Return [X, Y] of the center of cell containing provided text 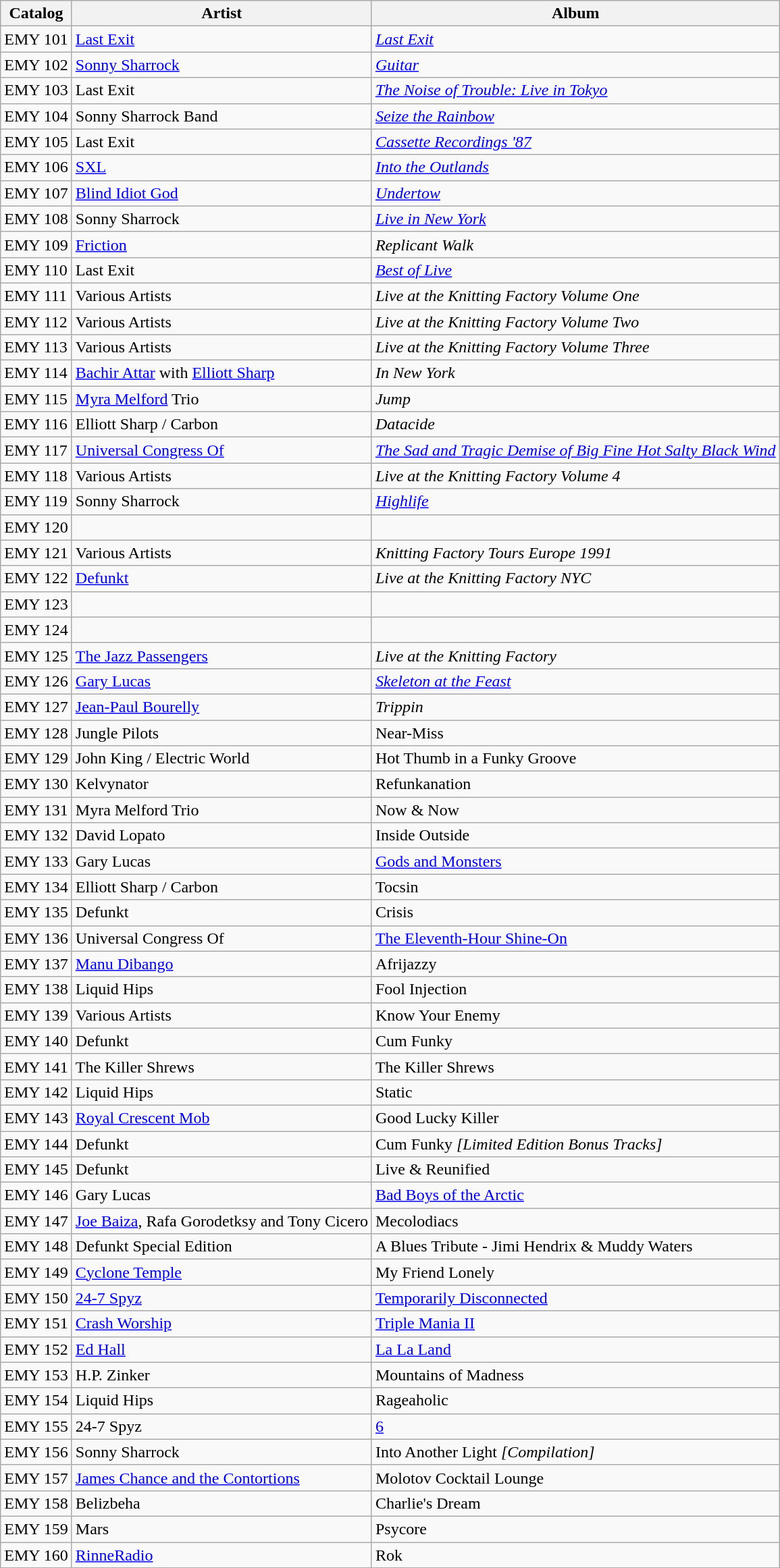
Cyclone Temple [222, 1272]
Charlie's Dream [575, 1503]
EMY 136 [36, 938]
RinneRadio [222, 1555]
EMY 110 [36, 270]
EMY 106 [36, 167]
Live at the Knitting Factory NYC [575, 578]
Tocsin [575, 887]
Mountains of Madness [575, 1375]
EMY 157 [36, 1478]
EMY 141 [36, 1066]
EMY 156 [36, 1452]
Live in New York [575, 219]
6 [575, 1426]
EMY 125 [36, 655]
EMY 112 [36, 322]
EMY 152 [36, 1349]
EMY 107 [36, 193]
Know Your Enemy [575, 1015]
Fool Injection [575, 990]
Psycore [575, 1529]
Joe Baiza, Rafa Gorodetksy and Tony Cicero [222, 1221]
The Jazz Passengers [222, 655]
Temporarily Disconnected [575, 1298]
Datacide [575, 425]
Cum Funky [Limited Edition Bonus Tracks] [575, 1144]
Crisis [575, 913]
Ed Hall [222, 1349]
EMY 138 [36, 990]
Best of Live [575, 270]
EMY 111 [36, 296]
The Eleventh-Hour Shine-On [575, 938]
Live at the Knitting Factory Volume Two [575, 322]
A Blues Tribute - Jimi Hendrix & Muddy Waters [575, 1247]
Kelvynator [222, 784]
EMY 114 [36, 373]
EMY 120 [36, 527]
Crash Worship [222, 1324]
EMY 148 [36, 1247]
Afrijazzy [575, 964]
EMY 116 [36, 425]
Replicant Walk [575, 244]
Knitting Factory Tours Europe 1991 [575, 553]
Near-Miss [575, 732]
James Chance and the Contortions [222, 1478]
Manu Dibango [222, 964]
EMY 101 [36, 39]
EMY 128 [36, 732]
EMY 134 [36, 887]
Highlife [575, 502]
EMY 104 [36, 116]
EMY 133 [36, 861]
Trippin [575, 707]
Into Another Light [Compilation] [575, 1452]
EMY 154 [36, 1401]
My Friend Lonely [575, 1272]
EMY 109 [36, 244]
Molotov Cocktail Lounge [575, 1478]
La La Land [575, 1349]
Cassette Recordings '87 [575, 142]
EMY 158 [36, 1503]
Good Lucky Killer [575, 1118]
Rageaholic [575, 1401]
EMY 147 [36, 1221]
Blind Idiot God [222, 193]
David Lopato [222, 836]
EMY 118 [36, 476]
Bachir Attar with Elliott Sharp [222, 373]
Undertow [575, 193]
John King / Electric World [222, 759]
EMY 105 [36, 142]
Jungle Pilots [222, 732]
EMY 153 [36, 1375]
EMY 117 [36, 450]
EMY 130 [36, 784]
Sonny Sharrock Band [222, 116]
EMY 131 [36, 810]
Mecolodiacs [575, 1221]
Jump [575, 399]
Live at the Knitting Factory Volume One [575, 296]
EMY 140 [36, 1041]
EMY 144 [36, 1144]
Hot Thumb in a Funky Groove [575, 759]
Bad Boys of the Arctic [575, 1195]
Album [575, 13]
EMY 127 [36, 707]
Live at the Knitting Factory Volume 4 [575, 476]
EMY 137 [36, 964]
Static [575, 1092]
EMY 102 [36, 65]
EMY 103 [36, 90]
EMY 124 [36, 630]
EMY 108 [36, 219]
Artist [222, 13]
EMY 145 [36, 1170]
Now & Now [575, 810]
EMY 139 [36, 1015]
Skeleton at the Feast [575, 681]
EMY 121 [36, 553]
Gods and Monsters [575, 861]
EMY 160 [36, 1555]
EMY 146 [36, 1195]
Guitar [575, 65]
EMY 135 [36, 913]
Inside Outside [575, 836]
Triple Mania II [575, 1324]
EMY 151 [36, 1324]
EMY 149 [36, 1272]
Live at the Knitting Factory Volume Three [575, 348]
Catalog [36, 13]
Into the Outlands [575, 167]
The Noise of Trouble: Live in Tokyo [575, 90]
EMY 123 [36, 604]
EMY 113 [36, 348]
Seize the Rainbow [575, 116]
EMY 142 [36, 1092]
H.P. Zinker [222, 1375]
Friction [222, 244]
In New York [575, 373]
SXL [222, 167]
Live at the Knitting Factory [575, 655]
EMY 126 [36, 681]
Refunkanation [575, 784]
EMY 132 [36, 836]
Jean-Paul Bourelly [222, 707]
Royal Crescent Mob [222, 1118]
EMY 115 [36, 399]
Live & Reunified [575, 1170]
EMY 159 [36, 1529]
Mars [222, 1529]
EMY 122 [36, 578]
Belizbeha [222, 1503]
Cum Funky [575, 1041]
EMY 150 [36, 1298]
EMY 119 [36, 502]
The Sad and Tragic Demise of Big Fine Hot Salty Black Wind [575, 450]
EMY 143 [36, 1118]
Rok [575, 1555]
EMY 129 [36, 759]
EMY 155 [36, 1426]
Defunkt Special Edition [222, 1247]
